Determine the (X, Y) coordinate at the center of the cell enclosing the given text.  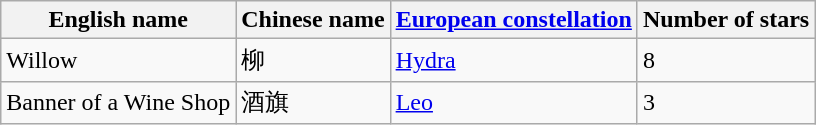
Willow (118, 60)
European constellation (514, 20)
3 (726, 102)
Hydra (514, 60)
Chinese name (313, 20)
Number of stars (726, 20)
Leo (514, 102)
8 (726, 60)
English name (118, 20)
柳 (313, 60)
Banner of a Wine Shop (118, 102)
酒旗 (313, 102)
